Determine the [X, Y] coordinate at the center of the cell enclosing the given text.  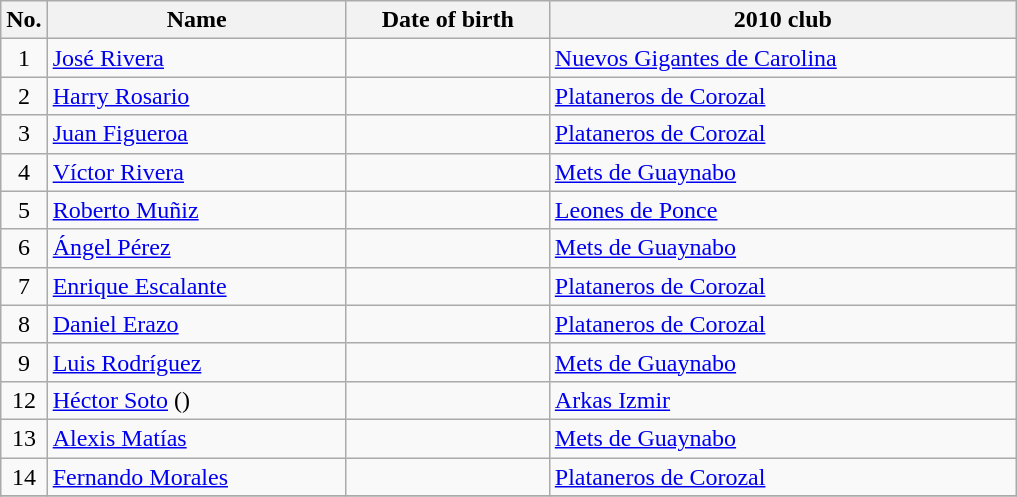
12 [24, 400]
1 [24, 58]
5 [24, 210]
Luis Rodríguez [196, 362]
9 [24, 362]
Nuevos Gigantes de Carolina [782, 58]
8 [24, 324]
Harry Rosario [196, 96]
Name [196, 20]
Víctor Rivera [196, 172]
Date of birth [448, 20]
Enrique Escalante [196, 286]
Roberto Muñiz [196, 210]
3 [24, 134]
Alexis Matías [196, 438]
Arkas Izmir [782, 400]
14 [24, 477]
13 [24, 438]
4 [24, 172]
Héctor Soto () [196, 400]
6 [24, 248]
José Rivera [196, 58]
Fernando Morales [196, 477]
Ángel Pérez [196, 248]
No. [24, 20]
2 [24, 96]
Juan Figueroa [196, 134]
Leones de Ponce [782, 210]
7 [24, 286]
2010 club [782, 20]
Daniel Erazo [196, 324]
